Output the (X, Y) coordinate of the center of the cell containing the given text.  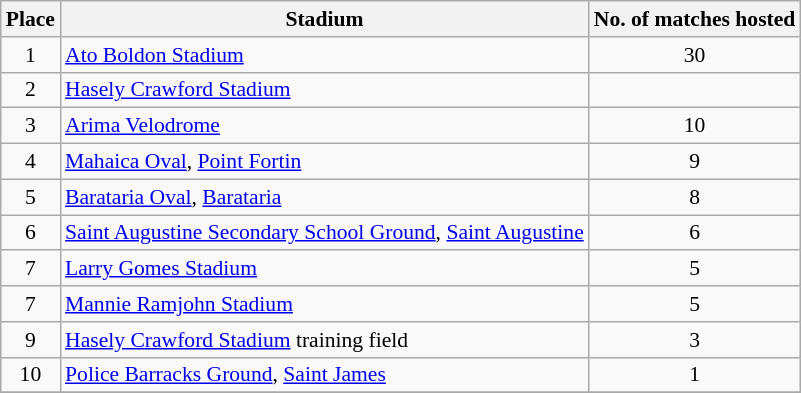
Barataria Oval, Barataria (324, 197)
Stadium (324, 19)
Mahaica Oval, Point Fortin (324, 162)
Mannie Ramjohn Stadium (324, 304)
Saint Augustine Secondary School Ground, Saint Augustine (324, 233)
Hasely Crawford Stadium training field (324, 340)
Larry Gomes Stadium (324, 269)
Hasely Crawford Stadium (324, 90)
8 (695, 197)
Police Barracks Ground, Saint James (324, 375)
No. of matches hosted (695, 19)
Ato Boldon Stadium (324, 55)
2 (30, 90)
30 (695, 55)
Place (30, 19)
4 (30, 162)
Arima Velodrome (324, 126)
